Identify which cell holds the provided text, then report its [X, Y] central coordinate. 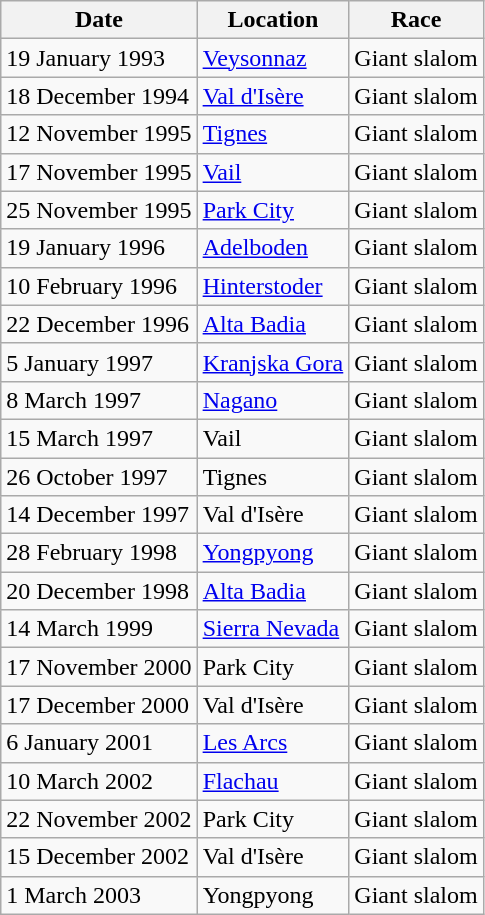
Race [416, 20]
22 November 2002 [99, 819]
17 December 2000 [99, 705]
26 October 1997 [99, 477]
14 December 1997 [99, 515]
8 March 1997 [99, 400]
25 November 1995 [99, 210]
19 January 1993 [99, 58]
Hinterstoder [273, 286]
1 March 2003 [99, 895]
12 November 1995 [99, 134]
19 January 1996 [99, 248]
Location [273, 20]
5 January 1997 [99, 362]
Flachau [273, 781]
10 February 1996 [99, 286]
15 March 1997 [99, 438]
Sierra Nevada [273, 629]
Nagano [273, 400]
Date [99, 20]
14 March 1999 [99, 629]
Adelboden [273, 248]
20 December 1998 [99, 591]
28 February 1998 [99, 553]
Kranjska Gora [273, 362]
17 November 2000 [99, 667]
6 January 2001 [99, 743]
22 December 1996 [99, 324]
18 December 1994 [99, 96]
10 March 2002 [99, 781]
Veysonnaz [273, 58]
17 November 1995 [99, 172]
15 December 2002 [99, 857]
Les Arcs [273, 743]
